Capture the cell that displays the provided text and extract its (x, y) central coordinate. 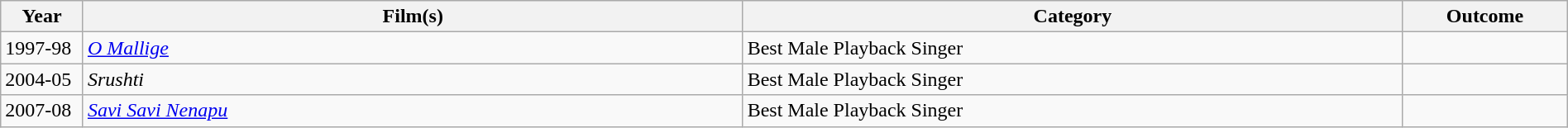
1997-98 (42, 48)
Srushti (413, 79)
Film(s) (413, 17)
2004-05 (42, 79)
2007-08 (42, 111)
Outcome (1485, 17)
O Mallige (413, 48)
Savi Savi Nenapu (413, 111)
Year (42, 17)
Category (1073, 17)
